Identify which cell holds the provided text, then report its (x, y) central coordinate. 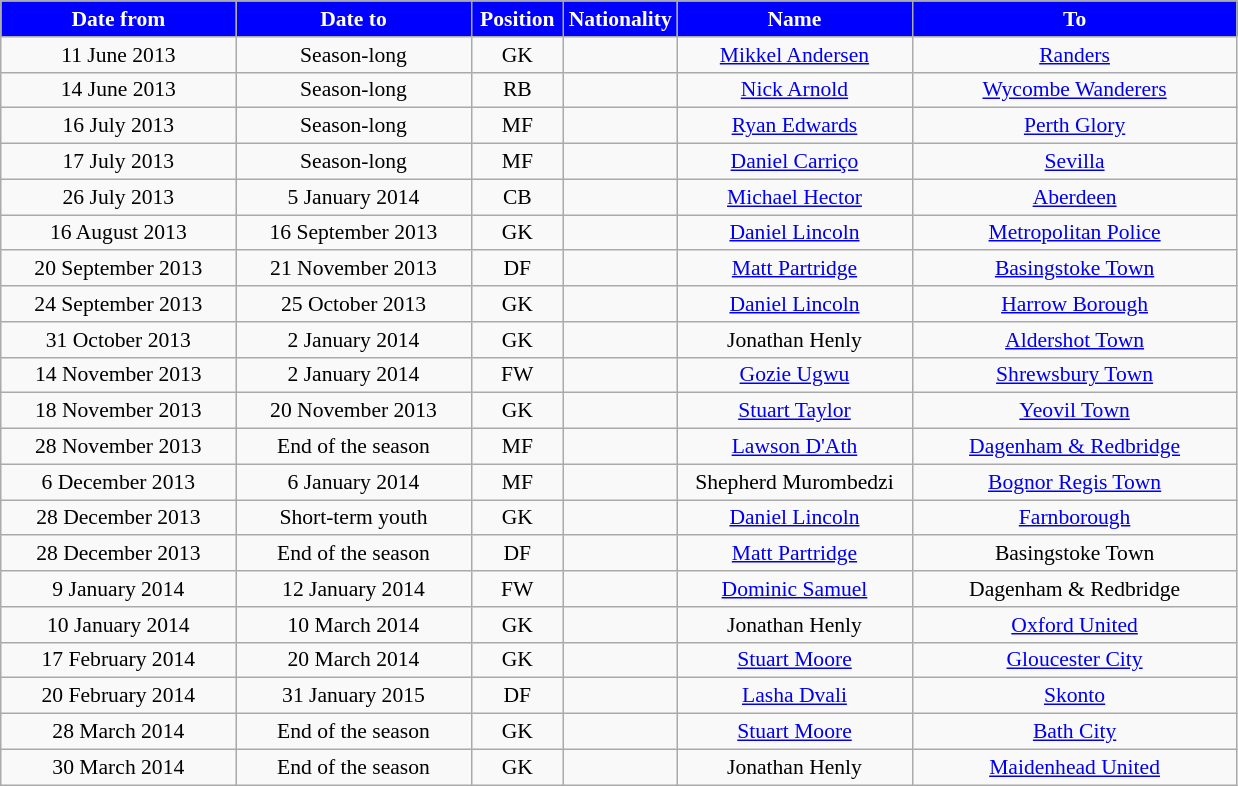
Nick Arnold (794, 90)
20 November 2013 (354, 411)
10 January 2014 (118, 625)
Bognor Regis Town (1074, 482)
Lasha Dvali (794, 696)
CB (518, 197)
6 January 2014 (354, 482)
9 January 2014 (118, 589)
Bath City (1074, 732)
Skonto (1074, 696)
Yeovil Town (1074, 411)
12 January 2014 (354, 589)
Name (794, 19)
20 September 2013 (118, 269)
Perth Glory (1074, 126)
25 October 2013 (354, 304)
16 September 2013 (354, 233)
Stuart Taylor (794, 411)
Position (518, 19)
Daniel Carriço (794, 162)
20 February 2014 (118, 696)
Date from (118, 19)
Michael Hector (794, 197)
14 November 2013 (118, 375)
28 March 2014 (118, 732)
14 June 2013 (118, 90)
To (1074, 19)
Maidenhead United (1074, 767)
Harrow Borough (1074, 304)
20 March 2014 (354, 660)
Wycombe Wanderers (1074, 90)
Nationality (620, 19)
Date to (354, 19)
21 November 2013 (354, 269)
31 October 2013 (118, 340)
Aberdeen (1074, 197)
17 February 2014 (118, 660)
17 July 2013 (118, 162)
5 January 2014 (354, 197)
Dominic Samuel (794, 589)
Mikkel Andersen (794, 55)
30 March 2014 (118, 767)
RB (518, 90)
Shepherd Murombedzi (794, 482)
Oxford United (1074, 625)
16 July 2013 (118, 126)
Gozie Ugwu (794, 375)
Short-term youth (354, 518)
26 July 2013 (118, 197)
Randers (1074, 55)
Shrewsbury Town (1074, 375)
11 June 2013 (118, 55)
Lawson D'Ath (794, 447)
6 December 2013 (118, 482)
16 August 2013 (118, 233)
31 January 2015 (354, 696)
Farnborough (1074, 518)
18 November 2013 (118, 411)
Sevilla (1074, 162)
24 September 2013 (118, 304)
Ryan Edwards (794, 126)
Gloucester City (1074, 660)
10 March 2014 (354, 625)
28 November 2013 (118, 447)
Aldershot Town (1074, 340)
Metropolitan Police (1074, 233)
